Return [x, y] of the center of cell containing provided text 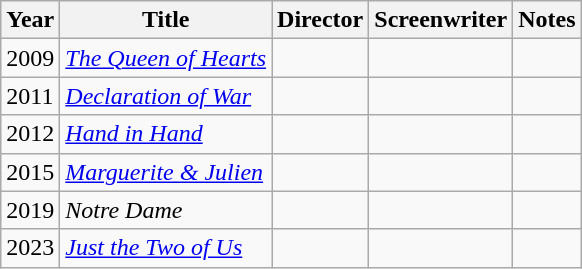
Screenwriter [441, 20]
Notre Dame [166, 210]
Director [320, 20]
Notes [547, 20]
2009 [30, 58]
Year [30, 20]
2011 [30, 96]
2019 [30, 210]
2015 [30, 172]
Declaration of War [166, 96]
The Queen of Hearts [166, 58]
Title [166, 20]
Just the Two of Us [166, 248]
Marguerite & Julien [166, 172]
2023 [30, 248]
Hand in Hand [166, 134]
2012 [30, 134]
